Find where the given text appears and provide that cell's center as (X, Y) coordinate. 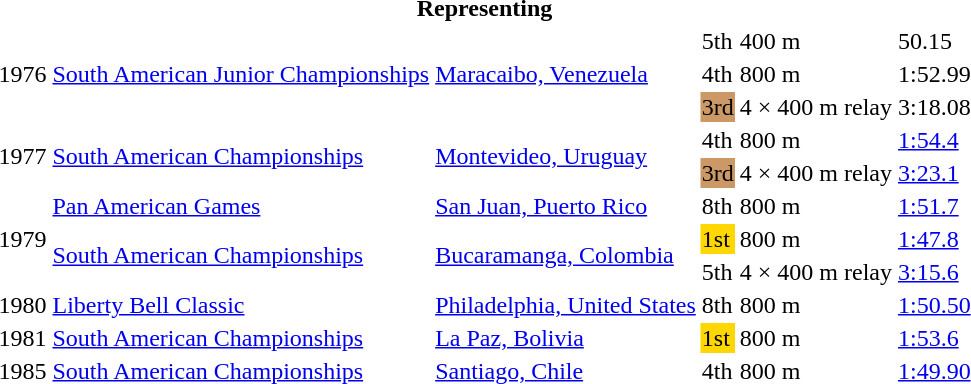
Liberty Bell Classic (241, 305)
Maracaibo, Venezuela (566, 74)
Philadelphia, United States (566, 305)
Pan American Games (241, 206)
San Juan, Puerto Rico (566, 206)
La Paz, Bolivia (566, 338)
Bucaramanga, Colombia (566, 256)
Montevideo, Uruguay (566, 156)
South American Junior Championships (241, 74)
400 m (816, 41)
